Capture the cell that displays the provided text and extract its [x, y] central coordinate. 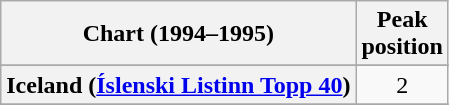
Peakposition [402, 34]
Chart (1994–1995) [178, 34]
2 [402, 85]
Iceland (Íslenski Listinn Topp 40) [178, 85]
